From the cell containing the given text, extract its center point as (x, y) coordinate. 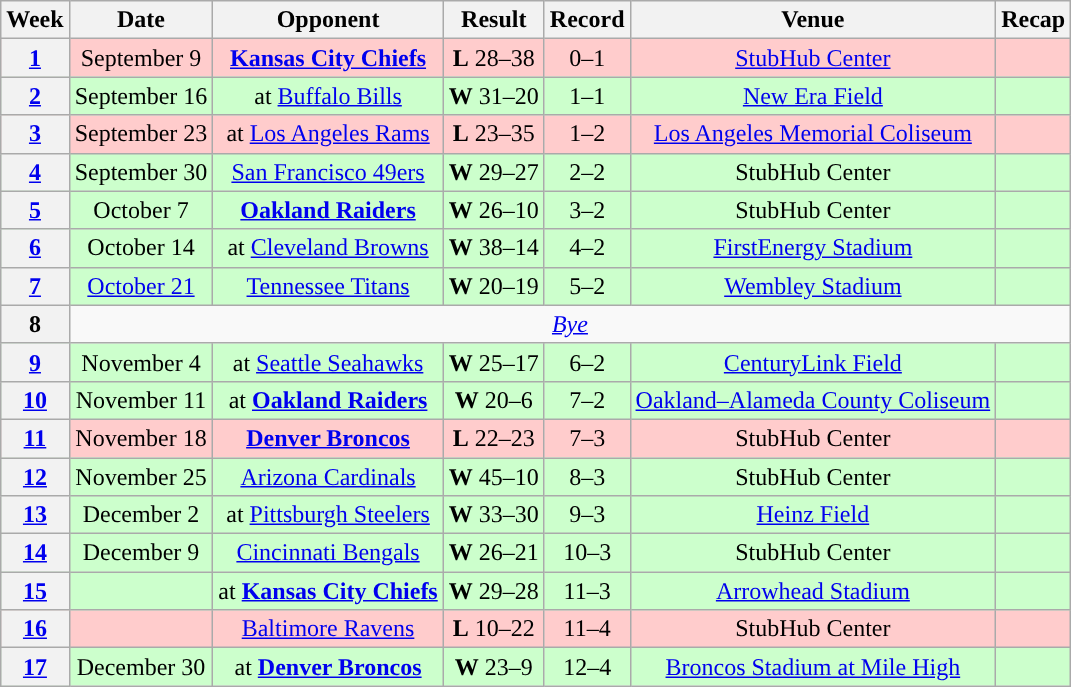
L 10–22 (494, 629)
New Era Field (813, 96)
3–2 (587, 210)
3 (35, 134)
L 22–23 (494, 438)
15 (35, 591)
September 30 (141, 172)
Wembley Stadium (813, 286)
W 31–20 (494, 96)
San Francisco 49ers (328, 172)
W 33–30 (494, 515)
14 (35, 553)
Tennessee Titans (328, 286)
17 (35, 667)
7–2 (587, 400)
W 29–28 (494, 591)
L 28–38 (494, 58)
October 14 (141, 248)
6–2 (587, 362)
December 9 (141, 553)
8–3 (587, 477)
Cincinnati Bengals (328, 553)
W 20–19 (494, 286)
Denver Broncos (328, 438)
10–3 (587, 553)
November 4 (141, 362)
FirstEnergy Stadium (813, 248)
1–2 (587, 134)
Oakland–Alameda County Coliseum (813, 400)
7–3 (587, 438)
CenturyLink Field (813, 362)
16 (35, 629)
1 (35, 58)
November 25 (141, 477)
September 16 (141, 96)
Week (35, 20)
10 (35, 400)
W 23–9 (494, 667)
Los Angeles Memorial Coliseum (813, 134)
Broncos Stadium at Mile High (813, 667)
11–3 (587, 591)
1–1 (587, 96)
at Seattle Seahawks (328, 362)
December 30 (141, 667)
2–2 (587, 172)
Heinz Field (813, 515)
Venue (813, 20)
7 (35, 286)
Recap (1034, 20)
at Oakland Raiders (328, 400)
September 23 (141, 134)
Baltimore Ravens (328, 629)
5–2 (587, 286)
Oakland Raiders (328, 210)
4–2 (587, 248)
L 23–35 (494, 134)
6 (35, 248)
at Los Angeles Rams (328, 134)
Kansas City Chiefs (328, 58)
at Pittsburgh Steelers (328, 515)
at Cleveland Browns (328, 248)
October 7 (141, 210)
Record (587, 20)
Opponent (328, 20)
9 (35, 362)
Arrowhead Stadium (813, 591)
W 20–6 (494, 400)
W 26–21 (494, 553)
12–4 (587, 667)
at Denver Broncos (328, 667)
November 11 (141, 400)
5 (35, 210)
December 2 (141, 515)
September 9 (141, 58)
at Kansas City Chiefs (328, 591)
at Buffalo Bills (328, 96)
Arizona Cardinals (328, 477)
W 29–27 (494, 172)
11 (35, 438)
Result (494, 20)
12 (35, 477)
W 25–17 (494, 362)
October 21 (141, 286)
4 (35, 172)
11–4 (587, 629)
8 (35, 324)
Date (141, 20)
W 45–10 (494, 477)
13 (35, 515)
2 (35, 96)
W 38–14 (494, 248)
9–3 (587, 515)
November 18 (141, 438)
0–1 (587, 58)
Bye (570, 324)
W 26–10 (494, 210)
